Pinpoint the cell where the given text exists, returning its [x, y] midpoint coordinate. 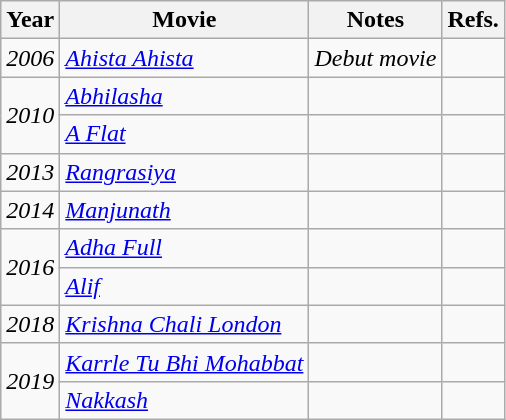
Year [30, 20]
Ahista Ahista [184, 58]
2014 [30, 210]
Abhilasha [184, 96]
Movie [184, 20]
Nakkash [184, 400]
Karrle Tu Bhi Mohabbat [184, 362]
Manjunath [184, 210]
Alif [184, 286]
2010 [30, 115]
Debut movie [376, 58]
A Flat [184, 134]
2019 [30, 381]
Notes [376, 20]
2006 [30, 58]
Adha Full [184, 248]
2016 [30, 267]
Krishna Chali London [184, 324]
2013 [30, 172]
2018 [30, 324]
Refs. [473, 20]
Rangrasiya [184, 172]
